From the cell containing the given text, extract its center point as (x, y) coordinate. 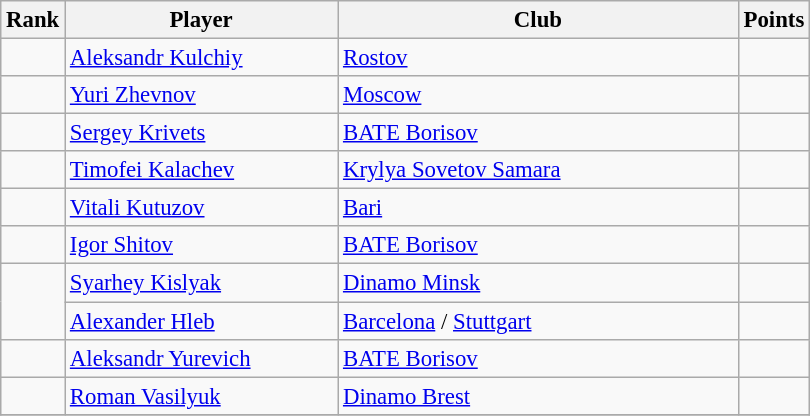
Player (202, 20)
Syarhey Kislyak (202, 283)
Points (774, 20)
Club (538, 20)
Timofei Kalachev (202, 170)
Alexander Hleb (202, 321)
Yuri Zhevnov (202, 95)
Krylya Sovetov Samara (538, 170)
Dinamo Brest (538, 396)
Roman Vasilyuk (202, 396)
Bari (538, 208)
Aleksandr Kulchiy (202, 58)
Vitali Kutuzov (202, 208)
Aleksandr Yurevich (202, 358)
Rostov (538, 58)
Igor Shitov (202, 245)
Moscow (538, 95)
Dinamo Minsk (538, 283)
Barcelona / Stuttgart (538, 321)
Rank (33, 20)
Sergey Krivets (202, 133)
